Detect which cell encompasses the target text, then output its (X, Y) center coordinate. 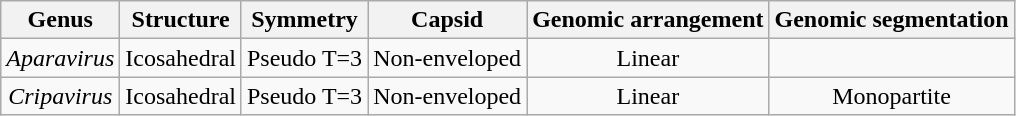
Symmetry (304, 20)
Genus (60, 20)
Genomic arrangement (648, 20)
Capsid (448, 20)
Genomic segmentation (892, 20)
Monopartite (892, 96)
Cripavirus (60, 96)
Aparavirus (60, 58)
Structure (181, 20)
